Locate the cell with the specified text and output its (x, y) center coordinate. 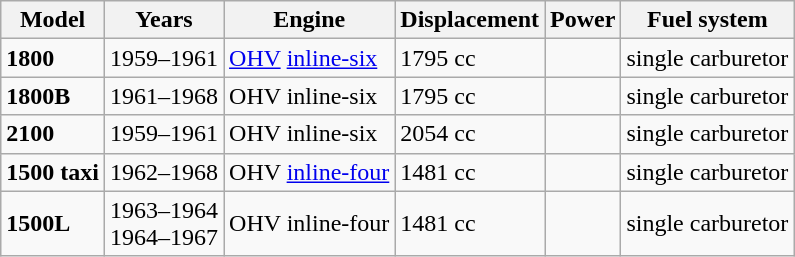
2100 (53, 134)
Displacement (470, 20)
Fuel system (708, 20)
1963–19641964–1967 (164, 224)
1500 taxi (53, 172)
Engine (310, 20)
Model (53, 20)
Years (164, 20)
1500L (53, 224)
1962–1968 (164, 172)
1800 (53, 58)
1961–1968 (164, 96)
Power (583, 20)
2054 cc (470, 134)
1800B (53, 96)
